Scan for the cell matching the given text and deliver its (X, Y) coordinate at center. 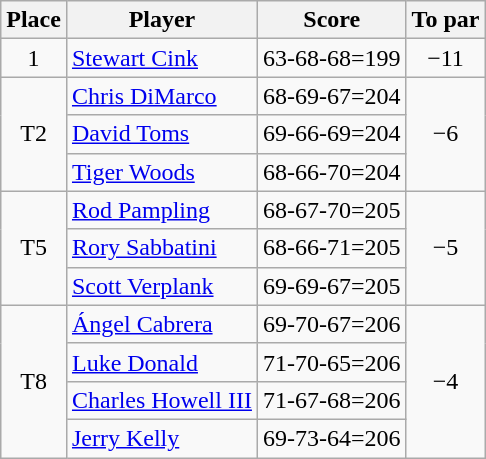
Chris DiMarco (162, 96)
David Toms (162, 134)
T8 (34, 381)
Jerry Kelly (162, 438)
Scott Verplank (162, 286)
Rod Pampling (162, 210)
−5 (446, 248)
−6 (446, 134)
69-70-67=206 (332, 324)
68-67-70=205 (332, 210)
Tiger Woods (162, 172)
T2 (34, 134)
−11 (446, 58)
To par (446, 20)
Player (162, 20)
Stewart Cink (162, 58)
Ángel Cabrera (162, 324)
63-68-68=199 (332, 58)
68-69-67=204 (332, 96)
1 (34, 58)
68-66-70=204 (332, 172)
69-73-64=206 (332, 438)
Luke Donald (162, 362)
T5 (34, 248)
71-67-68=206 (332, 400)
−4 (446, 381)
68-66-71=205 (332, 248)
71-70-65=206 (332, 362)
Score (332, 20)
69-69-67=205 (332, 286)
69-66-69=204 (332, 134)
Rory Sabbatini (162, 248)
Charles Howell III (162, 400)
Place (34, 20)
